Extract the [X, Y] coordinate from the center of the cell holding the provided text.  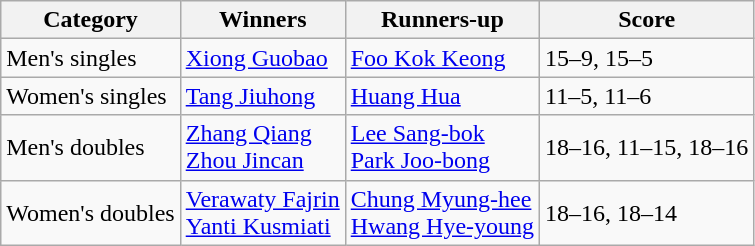
Women's singles [90, 96]
Huang Hua [442, 96]
Lee Sang-bok Park Joo-bong [442, 148]
15–9, 15–5 [647, 58]
Foo Kok Keong [442, 58]
18–16, 11–15, 18–16 [647, 148]
Runners-up [442, 20]
Winners [262, 20]
Score [647, 20]
Men's singles [90, 58]
Zhang Qiang Zhou Jincan [262, 148]
Category [90, 20]
Xiong Guobao [262, 58]
Verawaty Fajrin Yanti Kusmiati [262, 212]
Tang Jiuhong [262, 96]
Men's doubles [90, 148]
Women's doubles [90, 212]
Chung Myung-hee Hwang Hye-young [442, 212]
11–5, 11–6 [647, 96]
18–16, 18–14 [647, 212]
